Identify which cell holds the provided text, then report its (x, y) central coordinate. 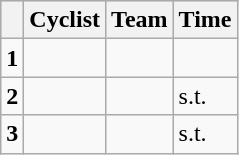
3 (12, 134)
Cyclist (65, 20)
Team (140, 20)
2 (12, 96)
Time (205, 20)
1 (12, 58)
